Detect which cell encompasses the target text, then output its [x, y] center coordinate. 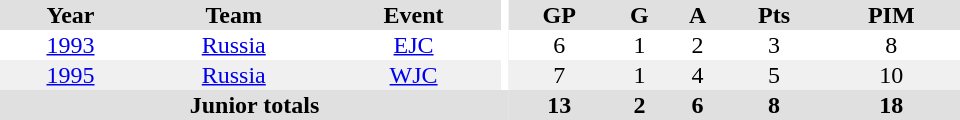
Pts [774, 15]
4 [697, 75]
A [697, 15]
Year [70, 15]
EJC [413, 45]
Event [413, 15]
7 [559, 75]
Junior totals [254, 105]
WJC [413, 75]
3 [774, 45]
GP [559, 15]
10 [892, 75]
G [639, 15]
5 [774, 75]
1995 [70, 75]
18 [892, 105]
1993 [70, 45]
13 [559, 105]
PIM [892, 15]
Team [234, 15]
